Scan for the cell matching the given text and deliver its (X, Y) coordinate at center. 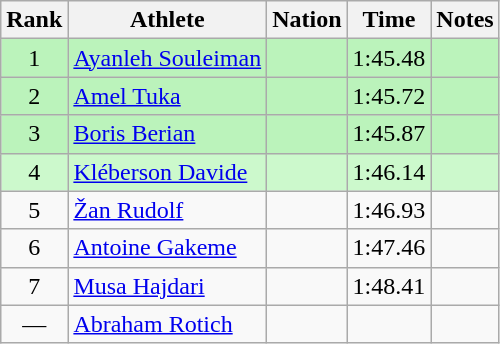
Musa Hajdari (168, 286)
Žan Rudolf (168, 210)
1:45.48 (389, 58)
Kléberson Davide (168, 172)
— (34, 324)
1:46.93 (389, 210)
1:45.87 (389, 134)
1:48.41 (389, 286)
Boris Berian (168, 134)
2 (34, 96)
1 (34, 58)
Rank (34, 20)
Nation (307, 20)
Abraham Rotich (168, 324)
Athlete (168, 20)
Ayanleh Souleiman (168, 58)
4 (34, 172)
1:46.14 (389, 172)
1:45.72 (389, 96)
6 (34, 248)
Time (389, 20)
Notes (465, 20)
Antoine Gakeme (168, 248)
7 (34, 286)
3 (34, 134)
1:47.46 (389, 248)
Amel Tuka (168, 96)
5 (34, 210)
